Provide the (X, Y) coordinate of the cell's center where the given text is located.  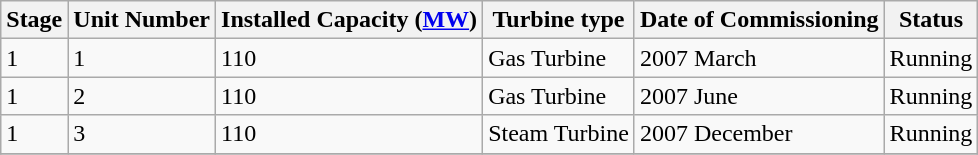
2 (142, 96)
Installed Capacity (MW) (350, 20)
2007 June (759, 96)
2007 December (759, 134)
2007 March (759, 58)
3 (142, 134)
Date of Commissioning (759, 20)
Unit Number (142, 20)
Turbine type (559, 20)
Status (931, 20)
Steam Turbine (559, 134)
Stage (34, 20)
